Identify which cell holds the provided text, then report its [X, Y] central coordinate. 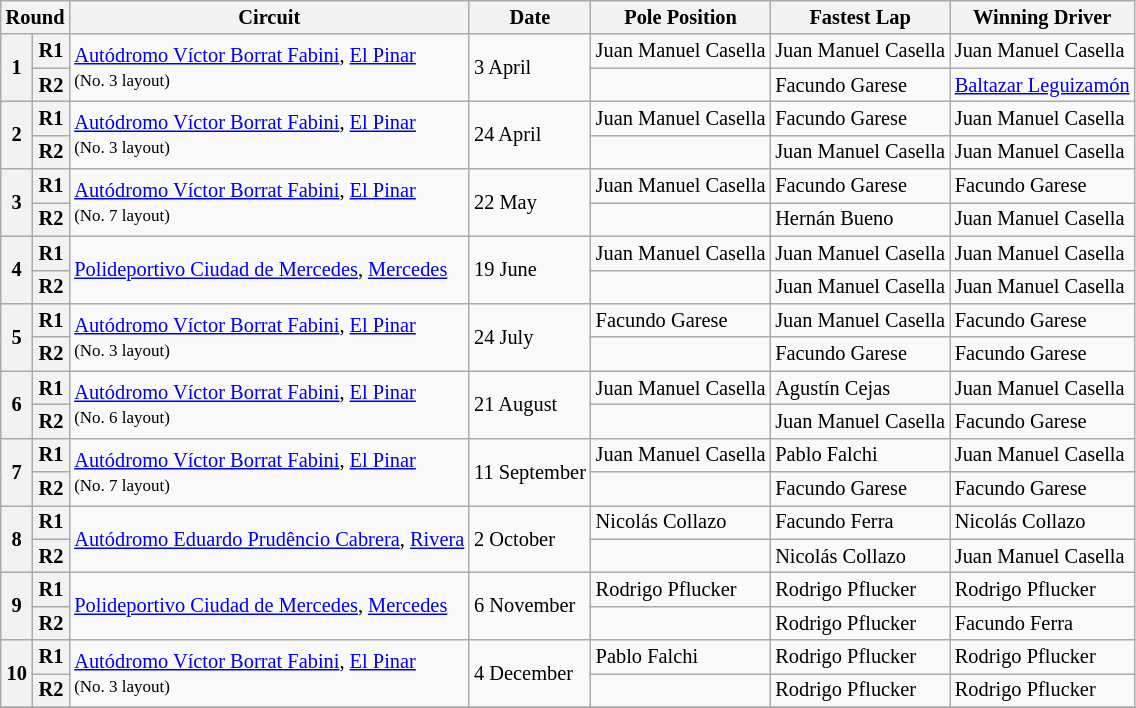
2 October [530, 538]
9 [17, 606]
3 [17, 202]
10 [17, 674]
Round [36, 17]
Agustín Cejas [860, 388]
11 September [530, 472]
Pole Position [681, 17]
24 April [530, 134]
1 [17, 68]
5 [17, 336]
8 [17, 538]
24 July [530, 336]
Autódromo Víctor Borrat Fabini, El Pinar(No. 6 layout) [269, 404]
19 June [530, 270]
Winning Driver [1042, 17]
3 April [530, 68]
7 [17, 472]
6 [17, 404]
4 December [530, 674]
Hernán Bueno [860, 219]
21 August [530, 404]
6 November [530, 606]
Baltazar Leguizamón [1042, 85]
Autódromo Eduardo Prudêncio Cabrera, Rivera [269, 538]
Circuit [269, 17]
4 [17, 270]
Date [530, 17]
2 [17, 134]
22 May [530, 202]
Fastest Lap [860, 17]
